Output the (x, y) coordinate of the center of the cell containing the given text.  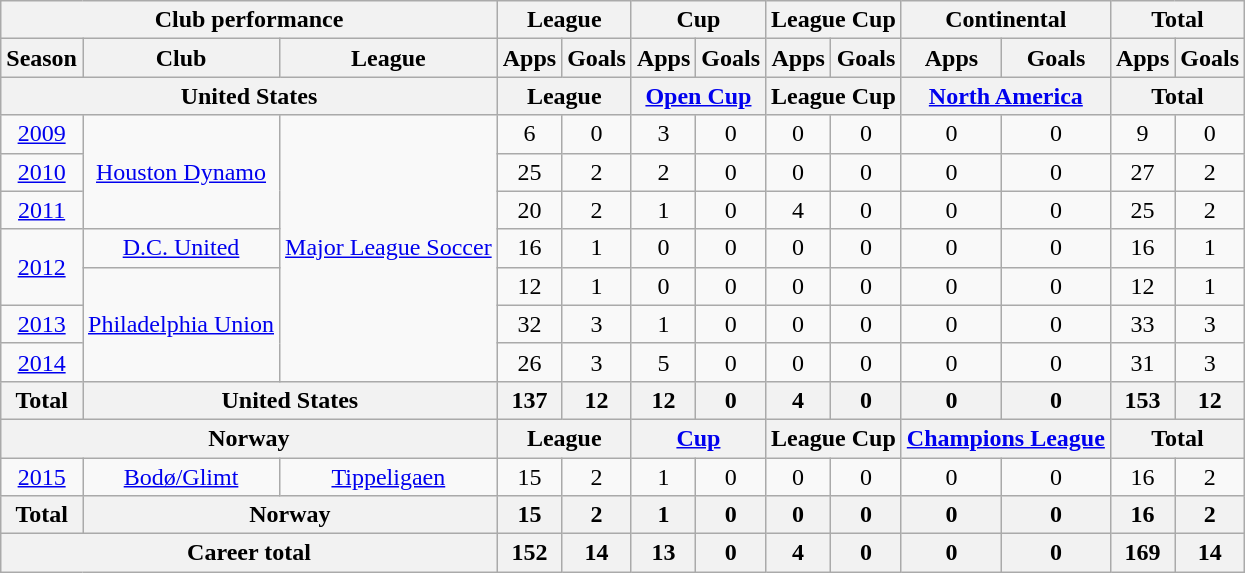
6 (529, 134)
152 (529, 553)
33 (1142, 324)
13 (663, 553)
27 (1142, 172)
Houston Dynamo (180, 172)
26 (529, 362)
2015 (42, 477)
5 (663, 362)
153 (1142, 400)
2010 (42, 172)
2009 (42, 134)
Major League Soccer (389, 248)
169 (1142, 553)
Open Cup (698, 96)
137 (529, 400)
32 (529, 324)
Champions League (1006, 438)
Philadelphia Union (180, 324)
Club performance (249, 20)
Career total (249, 553)
2012 (42, 267)
Season (42, 58)
2013 (42, 324)
Tippeligaen (389, 477)
9 (1142, 134)
20 (529, 210)
Continental (1006, 20)
North America (1006, 96)
D.C. United (180, 248)
31 (1142, 362)
Bodø/Glimt (180, 477)
Club (180, 58)
2014 (42, 362)
2011 (42, 210)
